Scan for the cell matching the given text and deliver its (X, Y) coordinate at center. 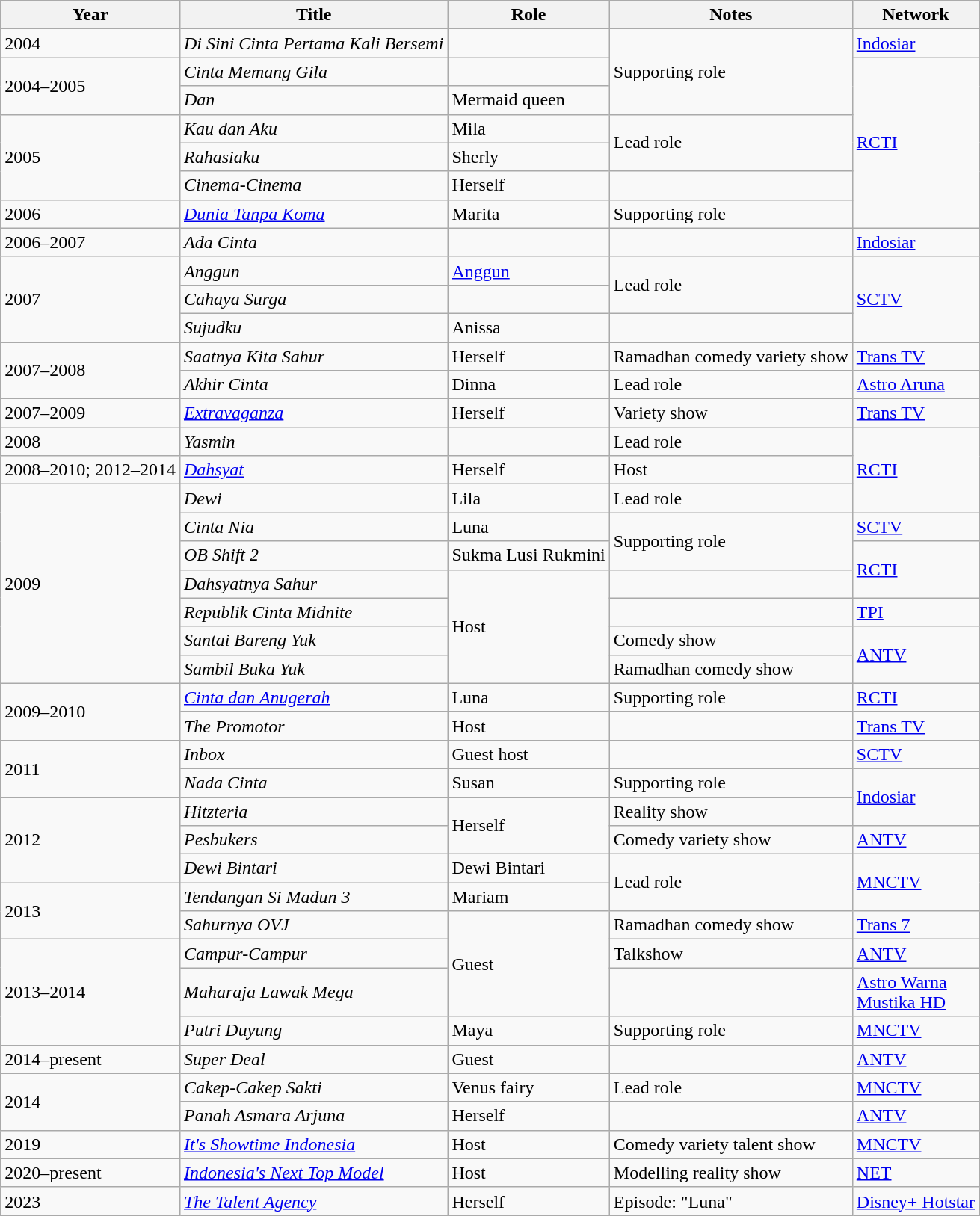
Ada Cinta (313, 242)
2008 (90, 442)
Di Sini Cinta Pertama Kali Bersemi (313, 43)
2020–present (90, 1173)
Super Deal (313, 1059)
OB Shift 2 (313, 555)
2014–present (90, 1059)
2008–2010; 2012–2014 (90, 470)
Year (90, 15)
Talkshow (731, 954)
Sherly (528, 157)
Dewi (313, 499)
Cinta dan Anugerah (313, 697)
Dan (313, 100)
Dunia Tanpa Koma (313, 214)
Sambil Buka Yuk (313, 669)
Mila (528, 129)
2009 (90, 584)
Mermaid queen (528, 100)
Tendangan Si Madun 3 (313, 897)
Astro WarnaMustika HD (915, 993)
Maharaja Lawak Mega (313, 993)
Modelling reality show (731, 1173)
2006 (90, 214)
Indonesia's Next Top Model (313, 1173)
Republik Cinta Midnite (313, 612)
2019 (90, 1144)
Campur-Campur (313, 954)
Title (313, 15)
Dahsyat (313, 470)
Susan (528, 783)
Astro Aruna (915, 385)
2013–2014 (90, 993)
2011 (90, 768)
2006–2007 (90, 242)
Dinna (528, 385)
2012 (90, 839)
Trans 7 (915, 925)
Role (528, 15)
Nada Cinta (313, 783)
It's Showtime Indonesia (313, 1144)
Maya (528, 1031)
TPI (915, 612)
Sahurnya OVJ (313, 925)
2014 (90, 1102)
Ramadhan comedy variety show (731, 357)
The Talent Agency (313, 1201)
Mariam (528, 897)
Episode: "Luna" (731, 1201)
NET (915, 1173)
Cinema-Cinema (313, 185)
2004 (90, 43)
Cinta Nia (313, 527)
2013 (90, 911)
Kau dan Aku (313, 129)
2007–2008 (90, 371)
Dahsyatnya Sahur (313, 584)
Yasmin (313, 442)
Lila (528, 499)
Variety show (731, 413)
Anissa (528, 327)
Notes (731, 15)
Marita (528, 214)
Santai Bareng Yuk (313, 641)
The Promotor (313, 726)
Hitzteria (313, 811)
2005 (90, 157)
Rahasiaku (313, 157)
2023 (90, 1201)
Cinta Memang Gila (313, 72)
Inbox (313, 754)
Pesbukers (313, 840)
Guest host (528, 754)
Venus fairy (528, 1087)
2007 (90, 299)
Comedy variety talent show (731, 1144)
Akhir Cinta (313, 385)
Panah Asmara Arjuna (313, 1116)
Network (915, 15)
Extravaganza (313, 413)
Disney+ Hotstar (915, 1201)
Sukma Lusi Rukmini (528, 555)
2009–2010 (90, 712)
Cahaya Surga (313, 299)
Putri Duyung (313, 1031)
Sujudku (313, 327)
Comedy variety show (731, 840)
Saatnya Kita Sahur (313, 357)
Cakep-Cakep Sakti (313, 1087)
2007–2009 (90, 413)
Comedy show (731, 641)
2004–2005 (90, 86)
Reality show (731, 811)
